Pinpoint the cell where the given text exists, returning its [x, y] midpoint coordinate. 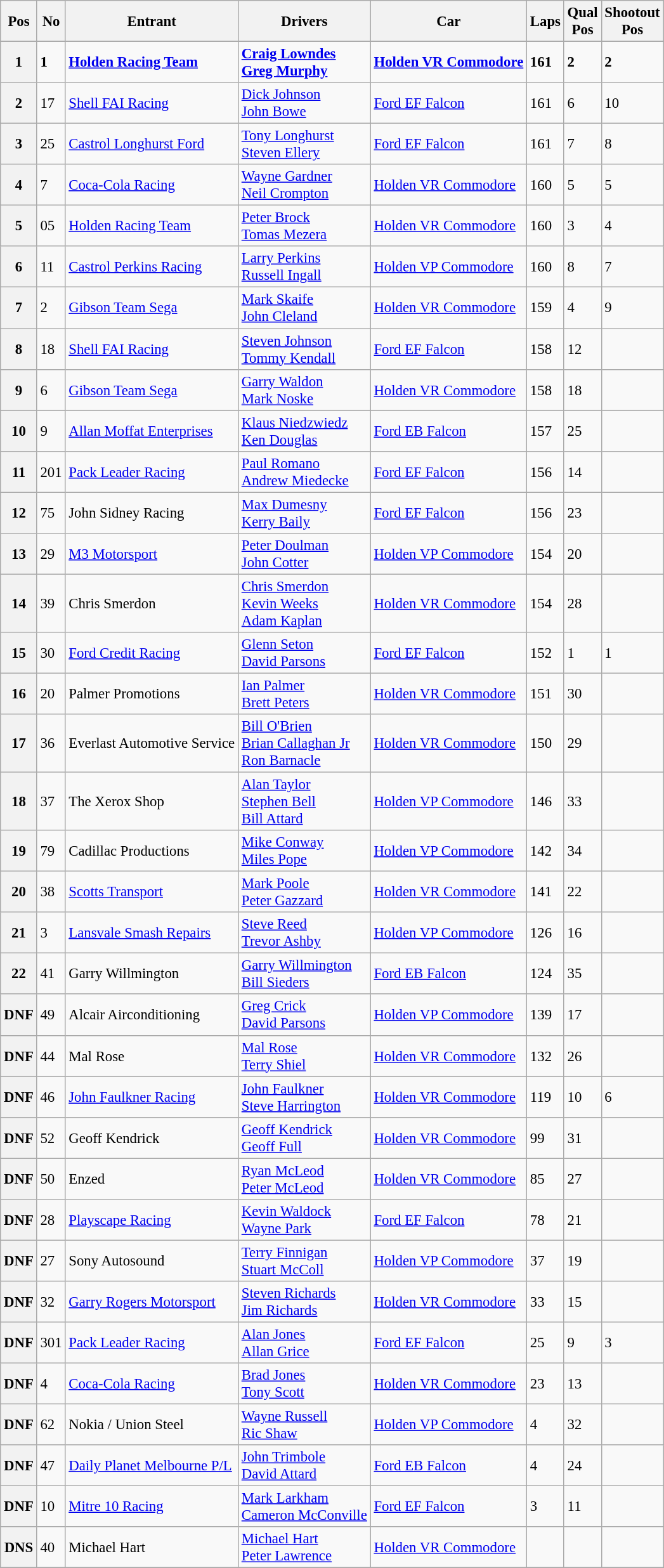
40 [51, 1548]
Mark Poole Peter Gazzard [304, 892]
Entrant [152, 22]
Ryan McLeod Peter McLeod [304, 1179]
John Sidney Racing [152, 513]
152 [545, 653]
Steven Johnson Tommy Kendall [304, 349]
34 [582, 851]
142 [545, 851]
John Trimbole David Attard [304, 1465]
Wayne Gardner Neil Crompton [304, 185]
Mark Skaife John Cleland [304, 308]
201 [51, 472]
05 [51, 226]
The Xerox Shop [152, 802]
78 [545, 1220]
No [51, 22]
M3 Motorsport [152, 554]
Larry Perkins Russell Ingall [304, 266]
Tony Longhurst Steven Ellery [304, 145]
46 [51, 1097]
Castrol Perkins Racing [152, 266]
24 [582, 1465]
159 [545, 308]
Peter Brock Tomas Mezera [304, 226]
Mitre 10 Racing [152, 1507]
39 [51, 603]
Mark Larkham Cameron McConville [304, 1507]
Bill O'Brien Brian Callaghan Jr Ron Barnacle [304, 743]
49 [51, 1015]
Nokia / Union Steel [152, 1425]
Paul Romano Andrew Miedecke [304, 472]
Lansvale Smash Repairs [152, 932]
150 [545, 743]
Mal Rose [152, 1055]
75 [51, 513]
Klaus Niedzwiedz Ken Douglas [304, 431]
Mal Rose Terry Shiel [304, 1055]
Garry Willmington Bill Sieders [304, 974]
Drivers [304, 22]
Terry Finnigan Stuart McColl [304, 1261]
62 [51, 1425]
44 [51, 1055]
Chris Smerdon Kevin Weeks Adam Kaplan [304, 603]
Garry Waldon Mark Noske [304, 389]
Playscape Racing [152, 1220]
99 [545, 1138]
41 [51, 974]
Everlast Automotive Service [152, 743]
Chris Smerdon [152, 603]
Michael Hart Peter Lawrence [304, 1548]
Alan Taylor Stephen Bell Bill Attard [304, 802]
85 [545, 1179]
Cadillac Productions [152, 851]
47 [51, 1465]
Greg Crick David Parsons [304, 1015]
Craig Lowndes Greg Murphy [304, 62]
Allan Moffat Enterprises [152, 431]
119 [545, 1097]
Car [448, 22]
79 [51, 851]
John Faulkner Steve Harrington [304, 1097]
52 [51, 1138]
Dick Johnson John Bowe [304, 103]
36 [51, 743]
151 [545, 694]
Alan Jones Allan Grice [304, 1342]
Ford Credit Racing [152, 653]
Steve Reed Trevor Ashby [304, 932]
Sony Autosound [152, 1261]
QualPos [582, 22]
Brad Jones Tony Scott [304, 1384]
Garry Willmington [152, 974]
Ian Palmer Brett Peters [304, 694]
Palmer Promotions [152, 694]
Alcair Airconditioning [152, 1015]
26 [582, 1055]
139 [545, 1015]
Geoff Kendrick Geoff Full [304, 1138]
Castrol Longhurst Ford [152, 145]
301 [51, 1342]
Geoff Kendrick [152, 1138]
38 [51, 892]
DNS [19, 1548]
John Faulkner Racing [152, 1097]
Scotts Transport [152, 892]
Michael Hart [152, 1548]
50 [51, 1179]
ShootoutPos [632, 22]
141 [545, 892]
Enzed [152, 1179]
35 [582, 974]
126 [545, 932]
Kevin Waldock Wayne Park [304, 1220]
Mike Conway Miles Pope [304, 851]
157 [545, 431]
Pos [19, 22]
132 [545, 1055]
Garry Rogers Motorsport [152, 1302]
Glenn Seton David Parsons [304, 653]
Max Dumesny Kerry Baily [304, 513]
31 [582, 1138]
Steven Richards Jim Richards [304, 1302]
Wayne Russell Ric Shaw [304, 1425]
Peter Doulman John Cotter [304, 554]
124 [545, 974]
146 [545, 802]
Laps [545, 22]
Daily Planet Melbourne P/L [152, 1465]
